Extract the [x, y] coordinate from the center of the cell holding the provided text.  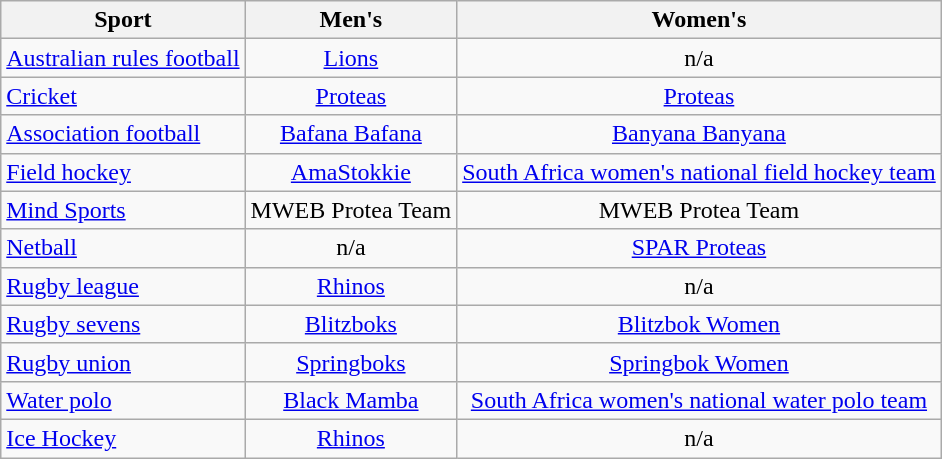
Women's [700, 20]
South Africa women's national water polo team [700, 400]
Rugby union [123, 362]
Sport [123, 20]
SPAR Proteas [700, 248]
Black Mamba [351, 400]
South Africa women's national field hockey team [700, 172]
Bafana Bafana [351, 134]
Blitzbok Women [700, 324]
Ice Hockey [123, 438]
Field hockey [123, 172]
Lions [351, 58]
Springbok Women [700, 362]
Blitzboks [351, 324]
Rugby sevens [123, 324]
Australian rules football [123, 58]
Rugby league [123, 286]
Springboks [351, 362]
Banyana Banyana [700, 134]
AmaStokkie [351, 172]
Men's [351, 20]
Association football [123, 134]
Cricket [123, 96]
Water polo [123, 400]
Mind Sports [123, 210]
Netball [123, 248]
